Identify which cell holds the provided text, then report its [x, y] central coordinate. 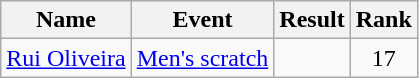
Event [202, 20]
Name [66, 20]
17 [384, 58]
Result [312, 20]
Rank [384, 20]
Men's scratch [202, 58]
Rui Oliveira [66, 58]
